Scan for the cell matching the given text and deliver its [X, Y] coordinate at center. 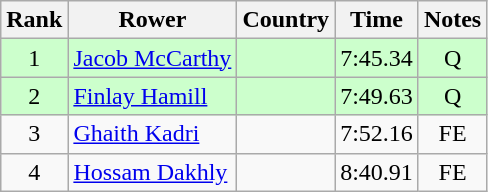
Time [377, 20]
Rank [34, 20]
4 [34, 172]
Notes [452, 20]
Finlay Hamill [152, 96]
3 [34, 134]
2 [34, 96]
Hossam Dakhly [152, 172]
Jacob McCarthy [152, 58]
8:40.91 [377, 172]
Rower [152, 20]
7:45.34 [377, 58]
7:49.63 [377, 96]
7:52.16 [377, 134]
1 [34, 58]
Country [286, 20]
Ghaith Kadri [152, 134]
